Scan for the cell matching the given text and deliver its [x, y] coordinate at center. 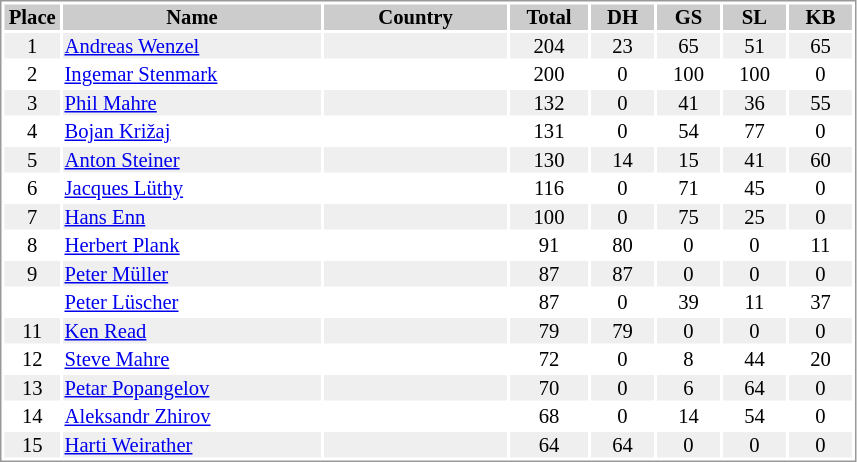
Total [549, 17]
2 [32, 75]
204 [549, 46]
Harti Weirather [192, 445]
131 [549, 131]
116 [549, 189]
77 [754, 131]
Anton Steiner [192, 160]
51 [754, 46]
132 [549, 103]
Steve Mahre [192, 359]
Place [32, 17]
60 [820, 160]
Herbert Plank [192, 245]
39 [688, 303]
200 [549, 75]
Hans Enn [192, 217]
13 [32, 388]
130 [549, 160]
Aleksandr Zhirov [192, 417]
80 [622, 245]
9 [32, 274]
Country [416, 17]
7 [32, 217]
75 [688, 217]
Jacques Lüthy [192, 189]
44 [754, 359]
20 [820, 359]
25 [754, 217]
5 [32, 160]
Phil Mahre [192, 103]
Petar Popangelov [192, 388]
Ken Read [192, 331]
71 [688, 189]
DH [622, 17]
68 [549, 417]
70 [549, 388]
Andreas Wenzel [192, 46]
4 [32, 131]
55 [820, 103]
1 [32, 46]
45 [754, 189]
37 [820, 303]
SL [754, 17]
Peter Lüscher [192, 303]
Bojan Križaj [192, 131]
23 [622, 46]
Peter Müller [192, 274]
12 [32, 359]
Ingemar Stenmark [192, 75]
GS [688, 17]
91 [549, 245]
36 [754, 103]
3 [32, 103]
KB [820, 17]
Name [192, 17]
72 [549, 359]
